For the text-containing cell, return its midpoint in (X, Y) coordinate format. 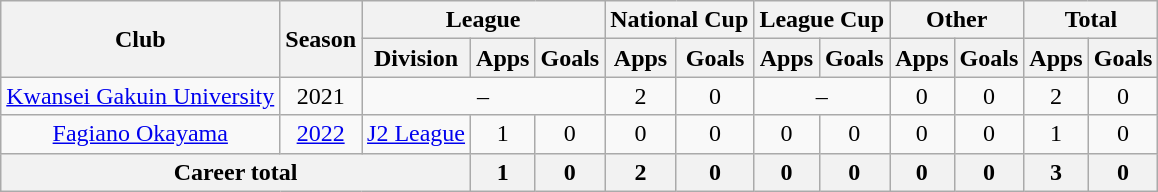
Other (957, 20)
Season (321, 39)
2022 (321, 134)
Club (140, 39)
Kwansei Gakuin University (140, 96)
Fagiano Okayama (140, 134)
Division (416, 58)
3 (1056, 172)
League (484, 20)
National Cup (680, 20)
League Cup (822, 20)
2021 (321, 96)
Career total (236, 172)
Total (1091, 20)
J2 League (416, 134)
